Search for the cell housing the specified text and yield its (x, y) center coordinate. 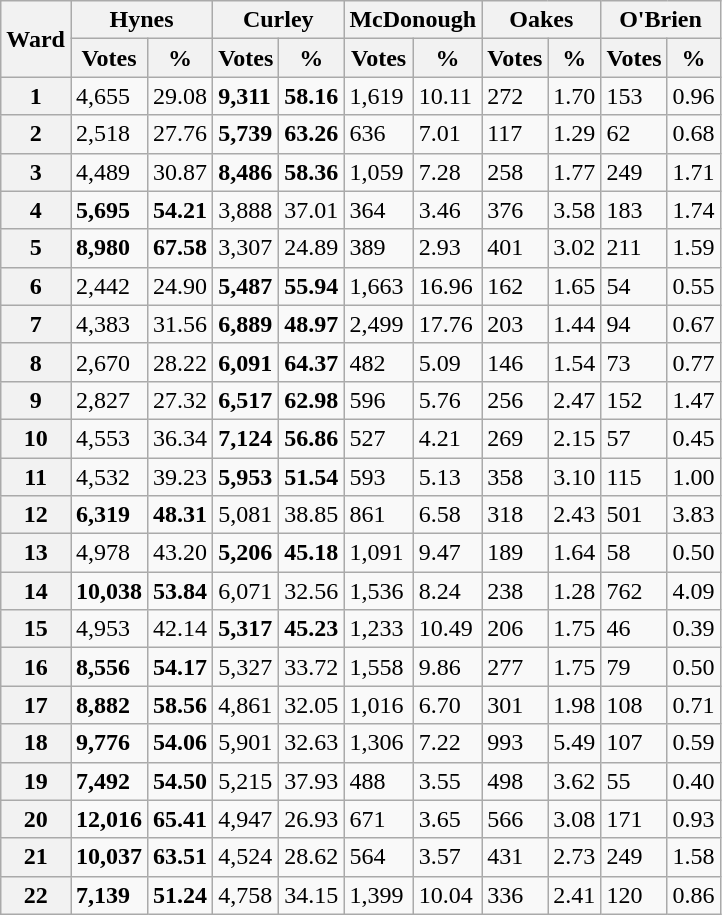
3.57 (447, 857)
5.09 (447, 362)
0.67 (694, 324)
16 (36, 667)
21 (36, 857)
1,233 (378, 629)
3.83 (694, 515)
7.22 (447, 743)
189 (515, 553)
8,882 (108, 705)
55.94 (312, 286)
401 (515, 248)
3,888 (246, 210)
48.97 (312, 324)
2 (36, 134)
277 (515, 667)
4,947 (246, 819)
5,206 (246, 553)
1,558 (378, 667)
64.37 (312, 362)
566 (515, 819)
1.29 (574, 134)
31.56 (180, 324)
6.70 (447, 705)
4,758 (246, 895)
1.70 (574, 96)
58.56 (180, 705)
0.77 (694, 362)
7,139 (108, 895)
7,492 (108, 781)
1,059 (378, 172)
2,442 (108, 286)
120 (634, 895)
9.86 (447, 667)
2.93 (447, 248)
15 (36, 629)
2.73 (574, 857)
34.15 (312, 895)
2.43 (574, 515)
28.62 (312, 857)
58 (634, 553)
1.77 (574, 172)
3 (36, 172)
4 (36, 210)
29.08 (180, 96)
1,619 (378, 96)
5,327 (246, 667)
12 (36, 515)
0.86 (694, 895)
2.15 (574, 438)
211 (634, 248)
5.76 (447, 400)
6,071 (246, 591)
153 (634, 96)
26.93 (312, 819)
8,980 (108, 248)
2,670 (108, 362)
10.11 (447, 96)
O'Brien (660, 20)
3.58 (574, 210)
1.98 (574, 705)
10 (36, 438)
762 (634, 591)
6,091 (246, 362)
0.40 (694, 781)
7,124 (246, 438)
2,499 (378, 324)
162 (515, 286)
389 (378, 248)
4.21 (447, 438)
73 (634, 362)
1.59 (694, 248)
8.24 (447, 591)
9.47 (447, 553)
5,739 (246, 134)
256 (515, 400)
38.85 (312, 515)
63.26 (312, 134)
18 (36, 743)
3.55 (447, 781)
4,861 (246, 705)
6.58 (447, 515)
54.21 (180, 210)
3,307 (246, 248)
0.39 (694, 629)
488 (378, 781)
4,532 (108, 477)
1,536 (378, 591)
2,518 (108, 134)
3.02 (574, 248)
67.58 (180, 248)
43.20 (180, 553)
4.09 (694, 591)
238 (515, 591)
431 (515, 857)
51.54 (312, 477)
37.93 (312, 781)
5,215 (246, 781)
17 (36, 705)
32.63 (312, 743)
58.16 (312, 96)
39.23 (180, 477)
54.17 (180, 667)
0.45 (694, 438)
30.87 (180, 172)
1.00 (694, 477)
0.55 (694, 286)
Oakes (542, 20)
2,827 (108, 400)
94 (634, 324)
1,663 (378, 286)
1.74 (694, 210)
10,037 (108, 857)
27.76 (180, 134)
1,016 (378, 705)
7.01 (447, 134)
0.93 (694, 819)
63.51 (180, 857)
671 (378, 819)
5,487 (246, 286)
358 (515, 477)
McDonough (413, 20)
152 (634, 400)
11 (36, 477)
107 (634, 743)
1.64 (574, 553)
54 (634, 286)
6,889 (246, 324)
3.08 (574, 819)
206 (515, 629)
3.65 (447, 819)
993 (515, 743)
8,486 (246, 172)
258 (515, 172)
27.32 (180, 400)
48.31 (180, 515)
203 (515, 324)
65.41 (180, 819)
9,311 (246, 96)
1.65 (574, 286)
861 (378, 515)
376 (515, 210)
117 (515, 134)
0.71 (694, 705)
12,016 (108, 819)
10,038 (108, 591)
56.86 (312, 438)
318 (515, 515)
336 (515, 895)
636 (378, 134)
32.56 (312, 591)
5 (36, 248)
22 (36, 895)
46 (634, 629)
Curley (278, 20)
0.59 (694, 743)
5,953 (246, 477)
20 (36, 819)
2.47 (574, 400)
527 (378, 438)
9,776 (108, 743)
4,383 (108, 324)
501 (634, 515)
4,978 (108, 553)
146 (515, 362)
301 (515, 705)
8 (36, 362)
13 (36, 553)
183 (634, 210)
14 (36, 591)
4,489 (108, 172)
0.96 (694, 96)
37.01 (312, 210)
42.14 (180, 629)
45.23 (312, 629)
1,091 (378, 553)
24.89 (312, 248)
3.46 (447, 210)
1.58 (694, 857)
57 (634, 438)
62 (634, 134)
108 (634, 705)
1,306 (378, 743)
16.96 (447, 286)
269 (515, 438)
498 (515, 781)
8,556 (108, 667)
6,319 (108, 515)
5,695 (108, 210)
1.71 (694, 172)
32.05 (312, 705)
272 (515, 96)
5.13 (447, 477)
19 (36, 781)
Hynes (141, 20)
51.24 (180, 895)
79 (634, 667)
5,901 (246, 743)
7.28 (447, 172)
4,655 (108, 96)
1.54 (574, 362)
1.28 (574, 591)
55 (634, 781)
10.49 (447, 629)
3.10 (574, 477)
54.50 (180, 781)
36.34 (180, 438)
0.68 (694, 134)
17.76 (447, 324)
564 (378, 857)
33.72 (312, 667)
482 (378, 362)
1 (36, 96)
28.22 (180, 362)
58.36 (312, 172)
6 (36, 286)
10.04 (447, 895)
5,317 (246, 629)
45.18 (312, 553)
5,081 (246, 515)
1,399 (378, 895)
62.98 (312, 400)
Ward (36, 39)
4,553 (108, 438)
171 (634, 819)
115 (634, 477)
5.49 (574, 743)
1.47 (694, 400)
2.41 (574, 895)
1.44 (574, 324)
596 (378, 400)
6,517 (246, 400)
4,953 (108, 629)
9 (36, 400)
24.90 (180, 286)
3.62 (574, 781)
364 (378, 210)
54.06 (180, 743)
593 (378, 477)
53.84 (180, 591)
4,524 (246, 857)
7 (36, 324)
